Capture the cell that displays the provided text and extract its (x, y) central coordinate. 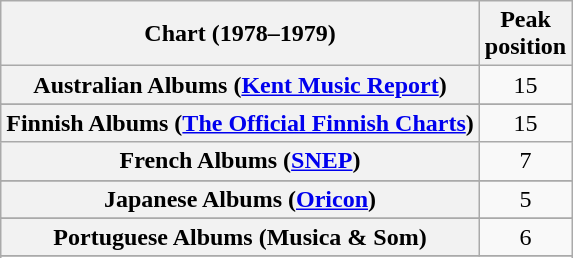
Portuguese Albums (Musica & Som) (240, 237)
6 (525, 237)
Peakposition (525, 34)
Finnish Albums (The Official Finnish Charts) (240, 123)
Japanese Albums (Oricon) (240, 199)
Australian Albums (Kent Music Report) (240, 85)
Chart (1978–1979) (240, 34)
French Albums (SNEP) (240, 161)
7 (525, 161)
5 (525, 199)
